Scan for the cell matching the given text and deliver its (x, y) coordinate at center. 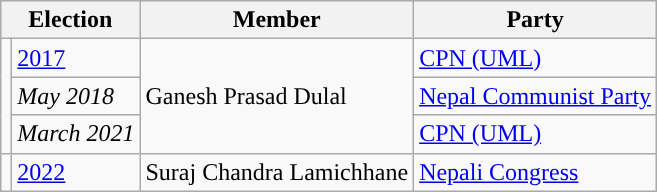
March 2021 (76, 134)
2022 (76, 172)
Member (277, 20)
Election (70, 20)
Suraj Chandra Lamichhane (277, 172)
May 2018 (76, 96)
Party (536, 20)
Ganesh Prasad Dulal (277, 96)
2017 (76, 58)
Nepal Communist Party (536, 96)
Nepali Congress (536, 172)
